Detect which cell encompasses the target text, then output its [x, y] center coordinate. 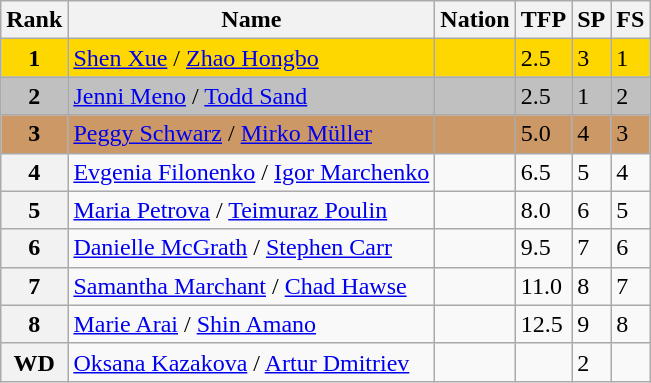
Shen Xue / Zhao Hongbo [252, 58]
9.5 [543, 248]
Name [252, 20]
Peggy Schwarz / Mirko Müller [252, 134]
Jenni Meno / Todd Sand [252, 96]
8.0 [543, 210]
SP [592, 20]
Rank [34, 20]
WD [34, 362]
5.0 [543, 134]
Evgenia Filonenko / Igor Marchenko [252, 172]
FS [630, 20]
Oksana Kazakova / Artur Dmitriev [252, 362]
12.5 [543, 324]
Samantha Marchant / Chad Hawse [252, 286]
11.0 [543, 286]
Marie Arai / Shin Amano [252, 324]
6.5 [543, 172]
Nation [475, 20]
TFP [543, 20]
Danielle McGrath / Stephen Carr [252, 248]
Maria Petrova / Teimuraz Poulin [252, 210]
9 [592, 324]
